Provide the [X, Y] coordinate of the cell's center where the given text is located.  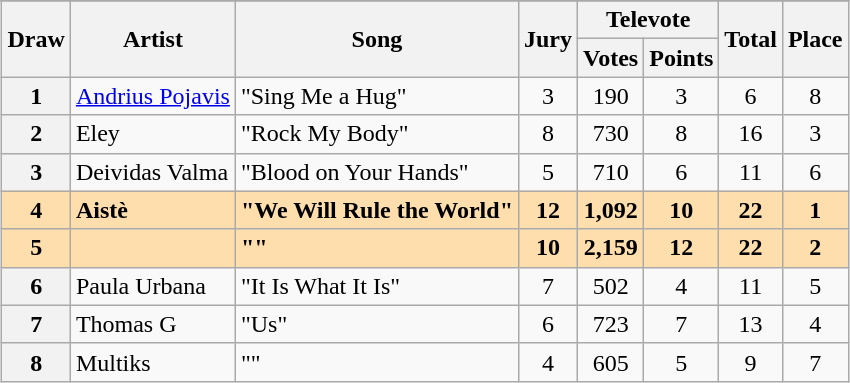
605 [611, 362]
Aistè [152, 210]
Paula Urbana [152, 286]
Televote [648, 20]
1,092 [611, 210]
Artist [152, 39]
13 [751, 324]
190 [611, 96]
Place [815, 39]
16 [751, 134]
Points [682, 58]
730 [611, 134]
710 [611, 172]
2,159 [611, 248]
Deividas Valma [152, 172]
Andrius Pojavis [152, 96]
"We Will Rule the World" [376, 210]
"Blood on Your Hands" [376, 172]
Votes [611, 58]
Multiks [152, 362]
"Rock My Body" [376, 134]
9 [751, 362]
502 [611, 286]
Total [751, 39]
Draw [36, 39]
"Us" [376, 324]
Thomas G [152, 324]
Song [376, 39]
"Sing Me a Hug" [376, 96]
Eley [152, 134]
723 [611, 324]
"It Is What It Is" [376, 286]
Jury [548, 39]
